Output the [x, y] coordinate of the center of the cell containing the given text.  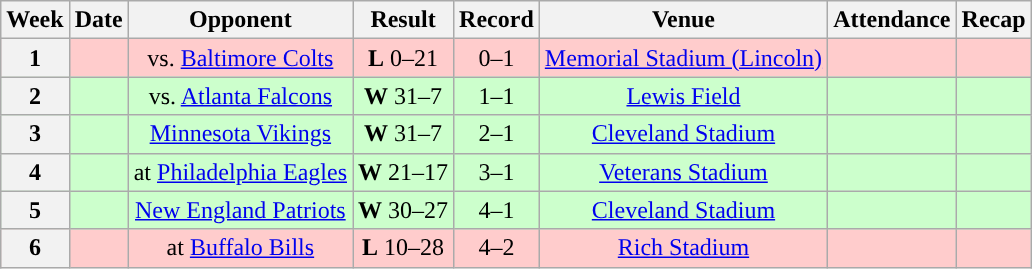
Opponent [240, 20]
3 [35, 134]
2 [35, 96]
Memorial Stadium (Lincoln) [683, 58]
Lewis Field [683, 96]
W 30–27 [404, 210]
Rich Stadium [683, 248]
vs. Atlanta Falcons [240, 96]
at Buffalo Bills [240, 248]
1–1 [497, 96]
Minnesota Vikings [240, 134]
Recap [994, 20]
L 10–28 [404, 248]
4–2 [497, 248]
0–1 [497, 58]
3–1 [497, 172]
4 [35, 172]
Date [98, 20]
Venue [683, 20]
Result [404, 20]
2–1 [497, 134]
New England Patriots [240, 210]
W 21–17 [404, 172]
Record [497, 20]
1 [35, 58]
6 [35, 248]
Veterans Stadium [683, 172]
vs. Baltimore Colts [240, 58]
L 0–21 [404, 58]
Attendance [892, 20]
at Philadelphia Eagles [240, 172]
5 [35, 210]
Week [35, 20]
4–1 [497, 210]
